Return (X, Y) of the center of cell containing provided text 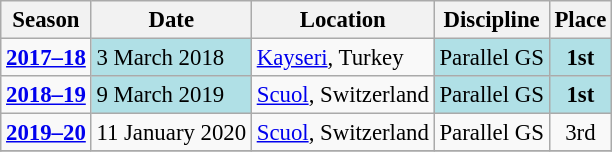
11 January 2020 (171, 133)
Season (46, 20)
Date (171, 20)
Kayseri, Turkey (342, 58)
2019–20 (46, 133)
3rd (580, 133)
Place (580, 20)
Location (342, 20)
2018–19 (46, 95)
2017–18 (46, 58)
3 March 2018 (171, 58)
Discipline (492, 20)
9 March 2019 (171, 95)
